Extract the (X, Y) coordinate from the center of the cell holding the provided text.  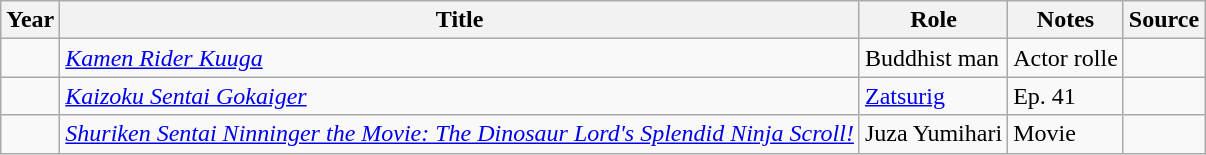
Shuriken Sentai Ninninger the Movie: The Dinosaur Lord's Splendid Ninja Scroll! (460, 134)
Notes (1066, 20)
Year (30, 20)
Buddhist man (933, 58)
Source (1164, 20)
Ep. 41 (1066, 96)
Actor rolle (1066, 58)
Kaizoku Sentai Gokaiger (460, 96)
Kamen Rider Kuuga (460, 58)
Role (933, 20)
Juza Yumihari (933, 134)
Zatsurig (933, 96)
Title (460, 20)
Movie (1066, 134)
